Return [x, y] of the center of cell containing provided text 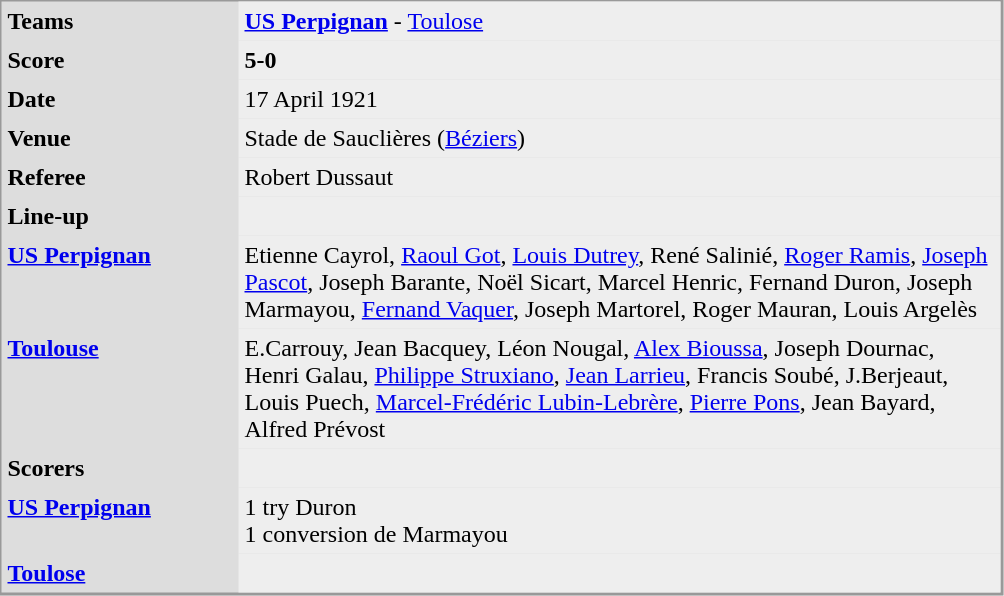
17 April 1921 [619, 100]
5-0 [619, 60]
Date [120, 100]
Referee [120, 178]
Toulose [120, 574]
Scorers [120, 468]
Teams [120, 22]
Toulouse [120, 388]
Score [120, 60]
Venue [120, 138]
1 try Duron1 conversion de Marmayou [619, 521]
Robert Dussaut [619, 178]
Line-up [120, 216]
Stade de Sauclières (Béziers) [619, 138]
US Perpignan - Toulose [619, 22]
